Search for the cell housing the specified text and yield its (X, Y) center coordinate. 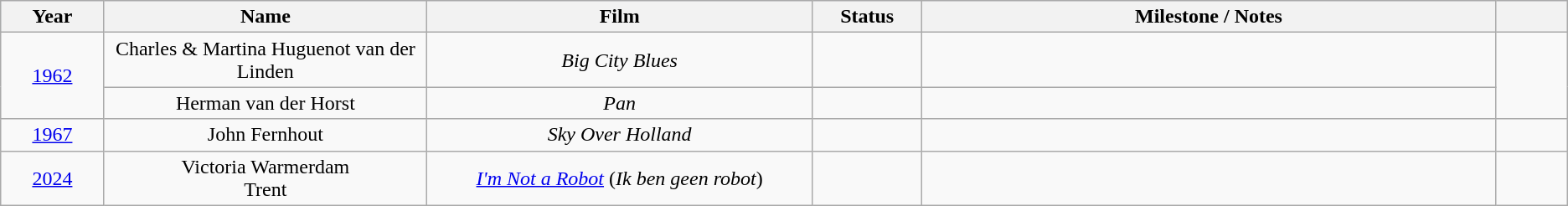
Status (868, 17)
Milestone / Notes (1210, 17)
Sky Over Holland (620, 135)
Big City Blues (620, 60)
Year (52, 17)
2024 (52, 178)
Name (265, 17)
Herman van der Horst (265, 103)
I'm Not a Robot (Ik ben geen robot) (620, 178)
Pan (620, 103)
1962 (52, 75)
John Fernhout (265, 135)
Victoria WarmerdamTrent (265, 178)
Film (620, 17)
Charles & Martina Huguenot van der Linden (265, 60)
1967 (52, 135)
